Provide the (X, Y) coordinate of the cell's center where the given text is located.  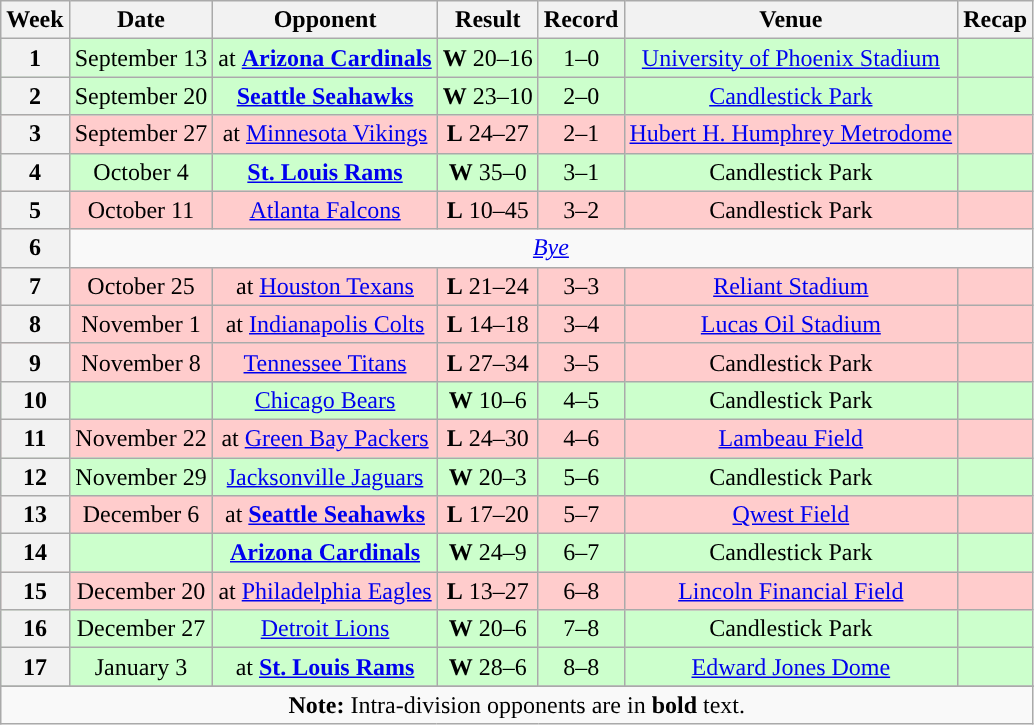
W 10–6 (488, 400)
September 27 (141, 134)
at Seattle Seahawks (325, 515)
at Arizona Cardinals (325, 58)
November 8 (141, 362)
2–1 (581, 134)
W 20–6 (488, 629)
1–0 (581, 58)
Date (141, 20)
L 17–20 (488, 515)
November 1 (141, 324)
L 10–45 (488, 210)
8–8 (581, 667)
L 14–18 (488, 324)
November 22 (141, 438)
W 20–3 (488, 477)
5–6 (581, 477)
16 (35, 629)
Week (35, 20)
Lambeau Field (791, 438)
Lucas Oil Stadium (791, 324)
9 (35, 362)
6–7 (581, 553)
December 27 (141, 629)
3–3 (581, 286)
3–1 (581, 172)
Arizona Cardinals (325, 553)
December 6 (141, 515)
L 21–24 (488, 286)
December 20 (141, 591)
5 (35, 210)
4 (35, 172)
Detroit Lions (325, 629)
October 11 (141, 210)
October 4 (141, 172)
at Green Bay Packers (325, 438)
January 3 (141, 667)
September 13 (141, 58)
L 13–27 (488, 591)
15 (35, 591)
W 20–16 (488, 58)
2 (35, 96)
3 (35, 134)
at St. Louis Rams (325, 667)
Recap (996, 20)
Seattle Seahawks (325, 96)
Hubert H. Humphrey Metrodome (791, 134)
at Philadelphia Eagles (325, 591)
at Houston Texans (325, 286)
6 (35, 248)
8 (35, 324)
4–6 (581, 438)
Chicago Bears (325, 400)
13 (35, 515)
Tennessee Titans (325, 362)
Note: Intra-division opponents are in bold text. (517, 705)
W 28–6 (488, 667)
Jacksonville Jaguars (325, 477)
W 24–9 (488, 553)
Atlanta Falcons (325, 210)
at Minnesota Vikings (325, 134)
7 (35, 286)
October 25 (141, 286)
Reliant Stadium (791, 286)
Venue (791, 20)
10 (35, 400)
4–5 (581, 400)
17 (35, 667)
6–8 (581, 591)
L 27–34 (488, 362)
Result (488, 20)
3–5 (581, 362)
St. Louis Rams (325, 172)
W 35–0 (488, 172)
1 (35, 58)
W 23–10 (488, 96)
Record (581, 20)
Lincoln Financial Field (791, 591)
University of Phoenix Stadium (791, 58)
5–7 (581, 515)
September 20 (141, 96)
2–0 (581, 96)
11 (35, 438)
November 29 (141, 477)
3–4 (581, 324)
3–2 (581, 210)
Bye (551, 248)
at Indianapolis Colts (325, 324)
12 (35, 477)
7–8 (581, 629)
Opponent (325, 20)
14 (35, 553)
Edward Jones Dome (791, 667)
L 24–27 (488, 134)
Qwest Field (791, 515)
L 24–30 (488, 438)
